From the cell containing the given text, extract its center point as [x, y] coordinate. 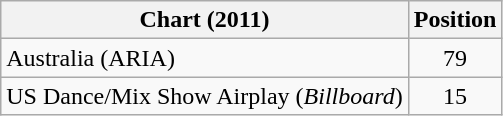
US Dance/Mix Show Airplay (Billboard) [204, 96]
Australia (ARIA) [204, 58]
Chart (2011) [204, 20]
79 [455, 58]
15 [455, 96]
Position [455, 20]
